Capture the cell that displays the provided text and extract its (X, Y) central coordinate. 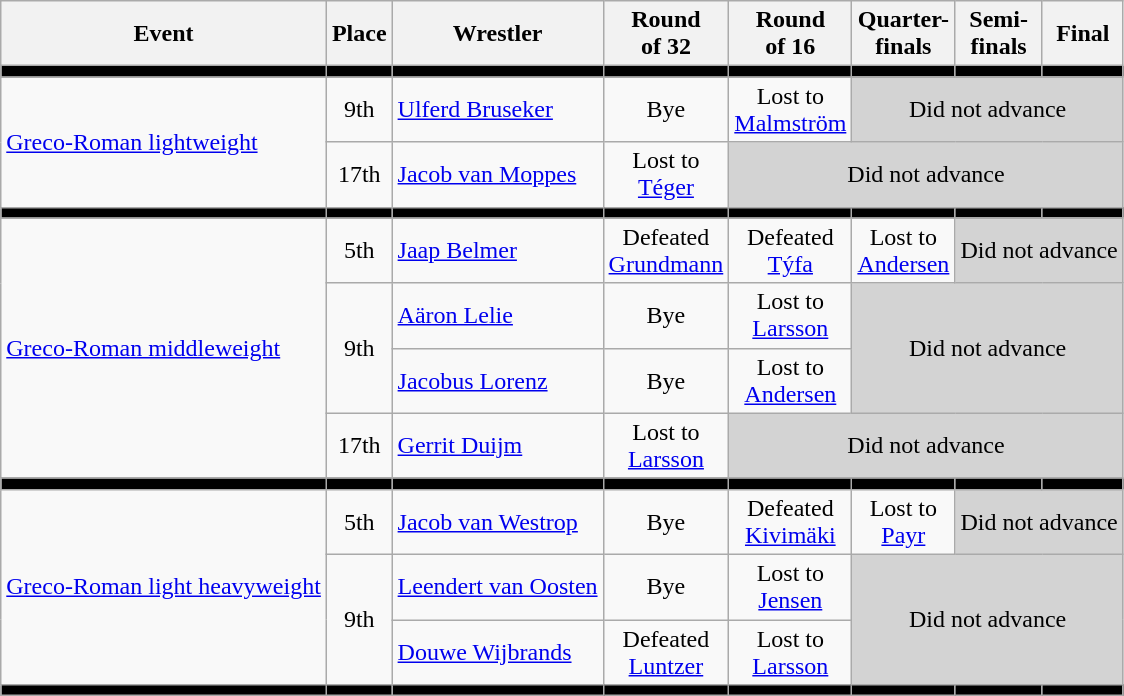
Greco-Roman lightweight (164, 142)
Lost to Malmström (790, 110)
Aäron Lelie (498, 316)
Lost to Téger (666, 174)
Jacob van Moppes (498, 174)
Defeated Grundmann (666, 250)
Ulferd Bruseker (498, 110)
Place (359, 34)
Lost to Payr (904, 522)
Leendert van Oosten (498, 586)
Wrestler (498, 34)
Douwe Wijbrands (498, 652)
Final (1082, 34)
Jacob van Westrop (498, 522)
Greco-Roman middleweight (164, 348)
Lost to Jensen (790, 586)
Semi-finals (998, 34)
Gerrit Duijm (498, 446)
Defeated Luntzer (666, 652)
Round of 32 (666, 34)
Quarter-finals (904, 34)
Defeated Kivimäki (790, 522)
Greco-Roman light heavyweight (164, 586)
Defeated Týfa (790, 250)
Round of 16 (790, 34)
Jacobus Lorenz (498, 380)
Jaap Belmer (498, 250)
Event (164, 34)
